Output the (x, y) coordinate of the center of the cell containing the given text.  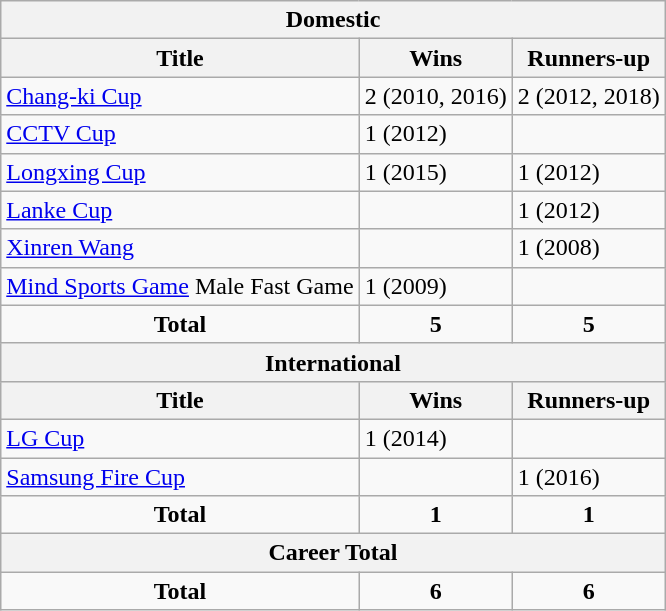
International (333, 362)
2 (2010, 2016) (436, 96)
Longxing Cup (180, 172)
Domestic (333, 20)
Mind Sports Game Male Fast Game (180, 286)
1 (2009) (436, 286)
1 (2008) (588, 248)
1 (2016) (588, 477)
1 (2015) (436, 172)
Xinren Wang (180, 248)
CCTV Cup (180, 134)
Samsung Fire Cup (180, 477)
Career Total (333, 553)
Chang-ki Cup (180, 96)
Lanke Cup (180, 210)
1 (2014) (436, 438)
LG Cup (180, 438)
2 (2012, 2018) (588, 96)
